Return the [x, y] coordinate for the center point of the cell that contains the specified text.  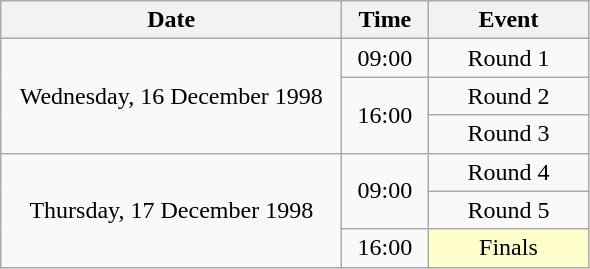
Round 1 [508, 58]
Event [508, 20]
Time [385, 20]
Thursday, 17 December 1998 [172, 210]
Finals [508, 248]
Round 4 [508, 172]
Date [172, 20]
Round 5 [508, 210]
Round 2 [508, 96]
Round 3 [508, 134]
Wednesday, 16 December 1998 [172, 96]
